Identify which cell holds the provided text, then report its [X, Y] central coordinate. 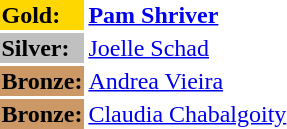
Silver: [42, 48]
Gold: [42, 15]
